Extract the [x, y] coordinate from the center of the cell holding the provided text.  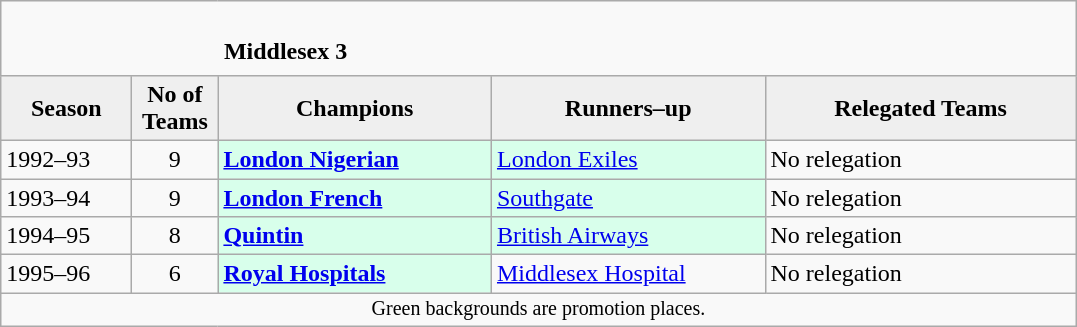
6 [175, 274]
Season [66, 108]
Middlesex Hospital [628, 274]
Runners–up [628, 108]
Quintin [355, 236]
Southgate [628, 197]
London Nigerian [355, 159]
No of Teams [175, 108]
1995–96 [66, 274]
1992–93 [66, 159]
British Airways [628, 236]
1993–94 [66, 197]
Royal Hospitals [355, 274]
London Exiles [628, 159]
London French [355, 197]
8 [175, 236]
Relegated Teams [920, 108]
1994–95 [66, 236]
Green backgrounds are promotion places. [538, 310]
Champions [355, 108]
